Scan for the cell matching the given text and deliver its (x, y) coordinate at center. 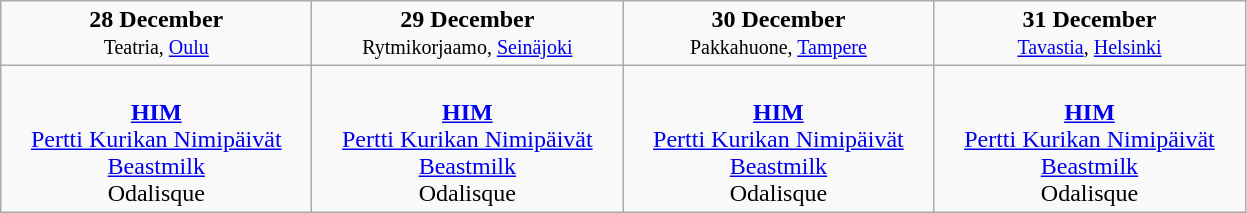
31 December Tavastia, Helsinki (1090, 34)
28 December Teatria, Oulu (156, 34)
29 December Rytmikorjaamo, Seinäjoki (468, 34)
30 December Pakkahuone, Tampere (778, 34)
